Detect which cell encompasses the target text, then output its [X, Y] center coordinate. 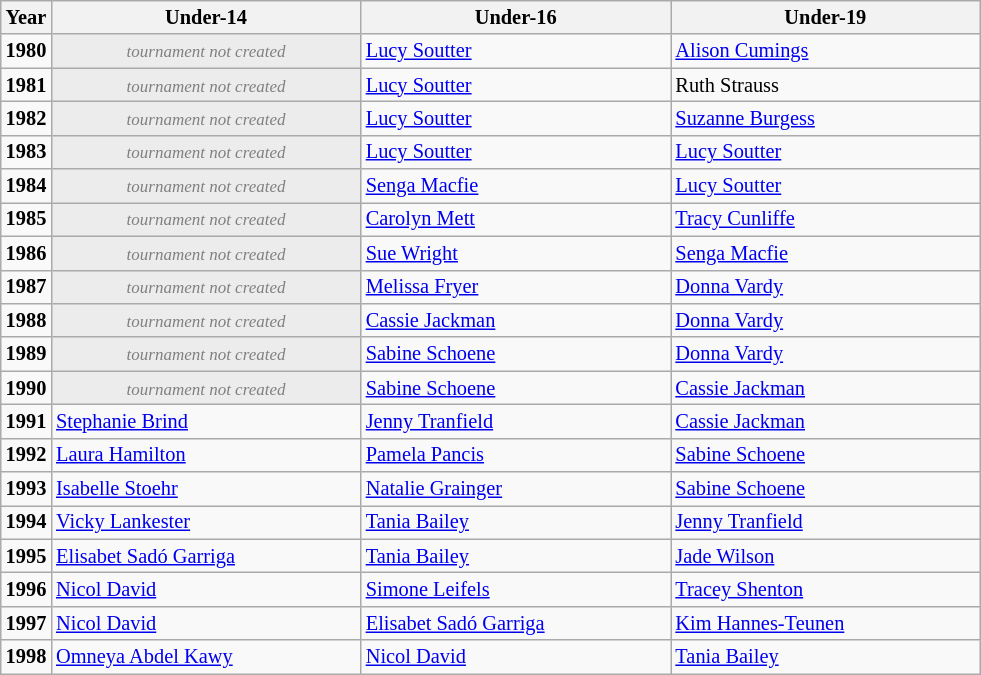
Alison Cumings [825, 51]
1980 [26, 51]
1994 [26, 522]
Under-14 [206, 17]
1992 [26, 455]
Jade Wilson [825, 556]
Suzanne Burgess [825, 118]
Sue Wright [516, 253]
Ruth Strauss [825, 85]
Under-16 [516, 17]
1988 [26, 320]
Laura Hamilton [206, 455]
1993 [26, 489]
Kim Hannes-Teunen [825, 623]
1982 [26, 118]
1989 [26, 354]
Omneya Abdel Kawy [206, 657]
Tracey Shenton [825, 589]
Under-19 [825, 17]
1997 [26, 623]
Simone Leifels [516, 589]
Tracy Cunliffe [825, 219]
Natalie Grainger [516, 489]
1998 [26, 657]
Carolyn Mett [516, 219]
1985 [26, 219]
Isabelle Stoehr [206, 489]
1991 [26, 421]
1983 [26, 152]
1981 [26, 85]
Stephanie Brind [206, 421]
1996 [26, 589]
1990 [26, 388]
Melissa Fryer [516, 287]
Vicky Lankester [206, 522]
1984 [26, 186]
Pamela Pancis [516, 455]
1995 [26, 556]
Year [26, 17]
1986 [26, 253]
1987 [26, 287]
